Provide the (X, Y) coordinate of the cell's center where the given text is located.  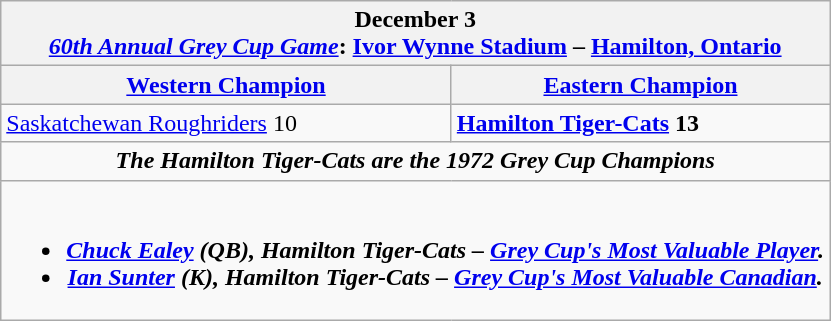
December 360th Annual Grey Cup Game: Ivor Wynne Stadium – Hamilton, Ontario (416, 34)
Hamilton Tiger-Cats 13 (640, 123)
The Hamilton Tiger-Cats are the 1972 Grey Cup Champions (416, 161)
Western Champion (226, 85)
Eastern Champion (640, 85)
Saskatchewan Roughriders 10 (226, 123)
Chuck Ealey (QB), Hamilton Tiger-Cats – Grey Cup's Most Valuable Player.Ian Sunter (K), Hamilton Tiger-Cats – Grey Cup's Most Valuable Canadian. (416, 250)
